For the text-containing cell, return its midpoint in [X, Y] coordinate format. 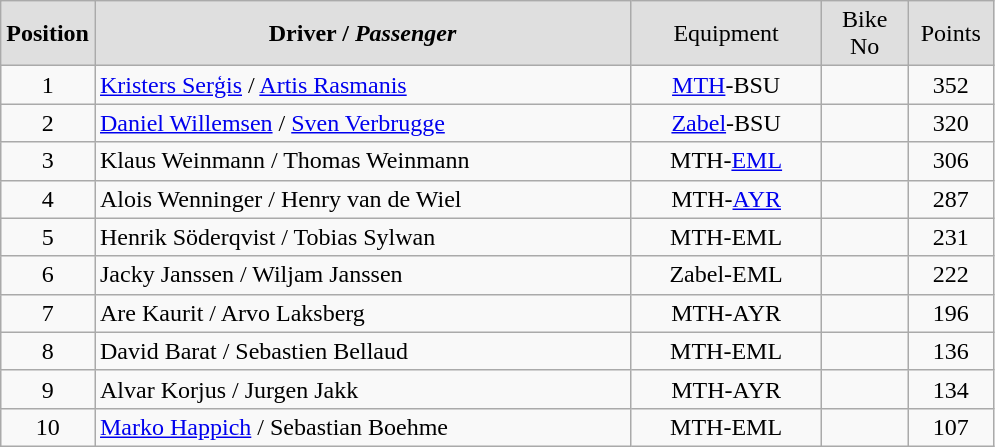
8 [48, 351]
Driver / Passenger [362, 34]
Daniel Willemsen / Sven Verbrugge [362, 123]
Jacky Janssen / Wiljam Janssen [362, 275]
Alvar Korjus / Jurgen Jakk [362, 389]
2 [48, 123]
134 [951, 389]
Bike No [865, 34]
222 [951, 275]
1 [48, 85]
Henrik Söderqvist / Tobias Sylwan [362, 237]
Kristers Serģis / Artis Rasmanis [362, 85]
6 [48, 275]
David Barat / Sebastien Bellaud [362, 351]
Are Kaurit / Arvo Laksberg [362, 313]
136 [951, 351]
352 [951, 85]
Equipment [726, 34]
Zabel-BSU [726, 123]
10 [48, 427]
287 [951, 199]
7 [48, 313]
MTH-BSU [726, 85]
320 [951, 123]
Alois Wenninger / Henry van de Wiel [362, 199]
5 [48, 237]
4 [48, 199]
Marko Happich / Sebastian Boehme [362, 427]
Points [951, 34]
306 [951, 161]
3 [48, 161]
Klaus Weinmann / Thomas Weinmann [362, 161]
Position [48, 34]
9 [48, 389]
Zabel-EML [726, 275]
196 [951, 313]
107 [951, 427]
231 [951, 237]
